Identify which cell holds the provided text, then report its (x, y) central coordinate. 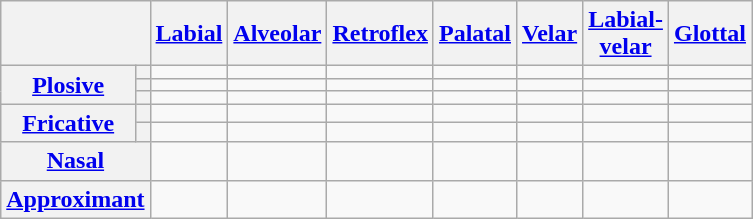
Alveolar (278, 34)
Glottal (710, 34)
Labial-velar (626, 34)
Fricative (68, 123)
Labial (189, 34)
Nasal (76, 161)
Palatal (474, 34)
Velar (550, 34)
Plosive (68, 85)
Retroflex (380, 34)
Approximant (76, 199)
